Return (X, Y) of the center of cell containing provided text 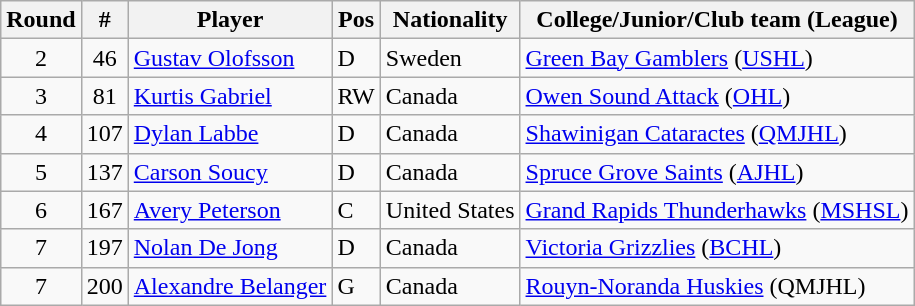
197 (104, 248)
81 (104, 96)
107 (104, 134)
College/Junior/Club team (League) (717, 20)
Sweden (450, 58)
Rouyn-Noranda Huskies (QMJHL) (717, 286)
Spruce Grove Saints (AJHL) (717, 172)
6 (41, 210)
167 (104, 210)
Dylan Labbe (230, 134)
Player (230, 20)
137 (104, 172)
Grand Rapids Thunderhawks (MSHSL) (717, 210)
United States (450, 210)
Nolan De Jong (230, 248)
3 (41, 96)
5 (41, 172)
46 (104, 58)
Shawinigan Cataractes (QMJHL) (717, 134)
4 (41, 134)
Pos (356, 20)
Kurtis Gabriel (230, 96)
Carson Soucy (230, 172)
Green Bay Gamblers (USHL) (717, 58)
G (356, 286)
2 (41, 58)
200 (104, 286)
Nationality (450, 20)
Gustav Olofsson (230, 58)
Alexandre Belanger (230, 286)
C (356, 210)
Round (41, 20)
Avery Peterson (230, 210)
Victoria Grizzlies (BCHL) (717, 248)
# (104, 20)
Owen Sound Attack (OHL) (717, 96)
RW (356, 96)
